Search for the cell housing the specified text and yield its (x, y) center coordinate. 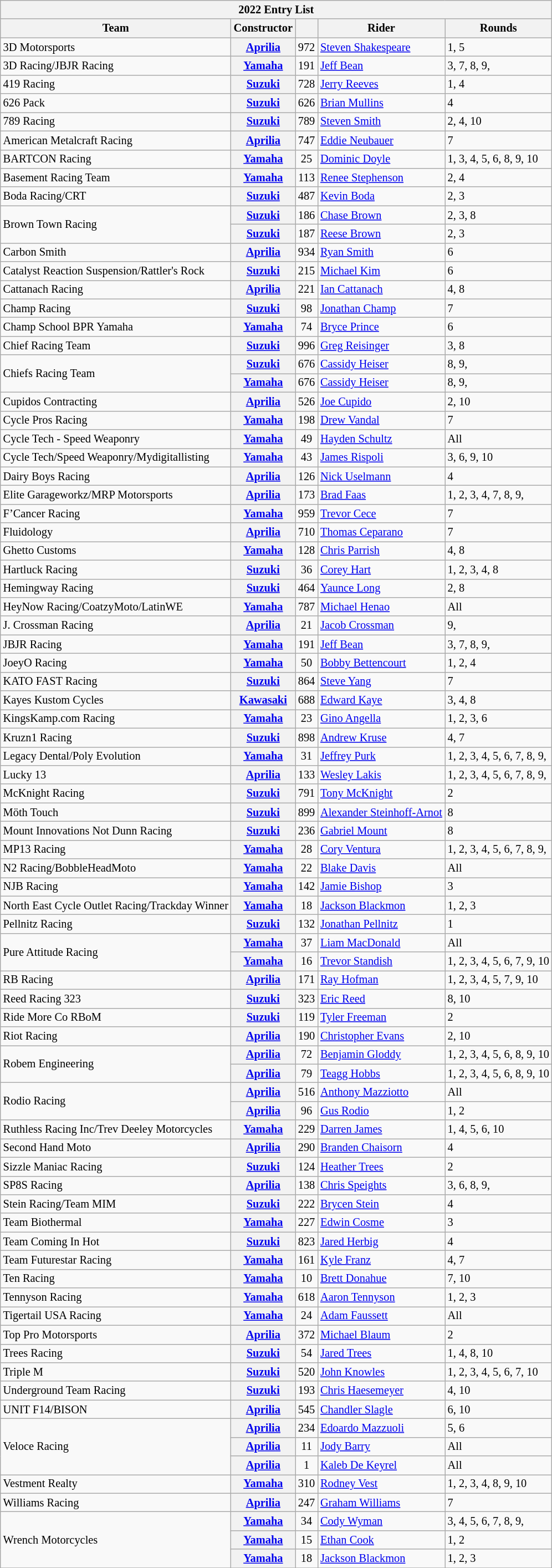
Mount Innovations Not Dunn Racing (116, 831)
Kruzn1 Racing (116, 737)
Reed Racing 323 (116, 999)
1, 2, 3, 4, 7, 8, 9, (499, 495)
823 (306, 1241)
Kawasaki (263, 700)
Greg Reisinger (381, 345)
198 (306, 420)
Rounds (499, 28)
Hayden Schultz (381, 439)
F’Cancer Racing (116, 513)
Brian Mullins (381, 103)
Triple M (116, 1372)
229 (306, 1129)
934 (306, 252)
Cattanach Racing (116, 289)
Dairy Boys Racing (116, 476)
KingsKamp.com Racing (116, 719)
520 (306, 1372)
290 (306, 1148)
7, 10 (499, 1279)
Carbon Smith (116, 252)
2, 8 (499, 588)
Möth Touch (116, 812)
Champ School BPR Yamaha (116, 327)
98 (306, 308)
190 (306, 1036)
2022 Entry List (276, 9)
Second Hand Moto (116, 1148)
996 (306, 345)
Christopher Evans (381, 1036)
Pure Attitude Racing (116, 951)
1, 2, 3, 4, 5, 6, 7, 9, 10 (499, 961)
Edward Kaye (381, 700)
37 (306, 943)
Cupidos Contracting (116, 401)
Catalyst Reaction Suspension/Rattler's Rock (116, 271)
79 (306, 1073)
787 (306, 607)
Jeffrey Purk (381, 756)
Eric Reed (381, 999)
Steven Smith (381, 121)
Tigertail USA Racing (116, 1316)
Champ Racing (116, 308)
John Knowles (381, 1372)
545 (306, 1409)
72 (306, 1055)
215 (306, 271)
626 Pack (116, 103)
Cody Wyman (381, 1521)
Nick Uselmann (381, 476)
50 (306, 663)
132 (306, 924)
BARTCON Racing (116, 159)
8, 10 (499, 999)
Jody Barry (381, 1447)
Trevor Cece (381, 513)
Ryan Smith (381, 252)
Joe Cupido (381, 401)
JoeyO Racing (116, 663)
Jamie Bishop (381, 887)
Jared Trees (381, 1353)
N2 Racing/BobbleHeadMoto (116, 868)
Blake Davis (381, 868)
1, 2, 4 (499, 663)
Kyle Franz (381, 1260)
23 (306, 719)
Chris Speights (381, 1185)
323 (306, 999)
310 (306, 1484)
North East Cycle Outlet Racing/Trackday Winner (116, 905)
SP8S Racing (116, 1185)
Jerry Reeves (381, 84)
KATO FAST Racing (116, 681)
516 (306, 1092)
864 (306, 681)
124 (306, 1167)
Andrew Kruse (381, 737)
Alexander Steinhoff-Arnot (381, 812)
1, 2, 3, 4, 8, 9, 10 (499, 1484)
Teagg Hobbs (381, 1073)
2, 3, 8 (499, 215)
3, 8 (499, 345)
Jared Herbig (381, 1241)
Ruthless Racing Inc/Trev Deeley Motorcycles (116, 1129)
Trees Racing (116, 1353)
Legacy Dental/Poly Evolution (116, 756)
Robem Engineering (116, 1063)
Steve Yang (381, 681)
173 (306, 495)
74 (306, 327)
Tennyson Racing (116, 1297)
1, 5 (499, 47)
171 (306, 980)
464 (306, 588)
Sizzle Maniac Racing (116, 1167)
31 (306, 756)
9, (499, 625)
113 (306, 177)
Reese Brown (381, 233)
Wesley Lakis (381, 775)
1, 2, 3, 6 (499, 719)
1, 4 (499, 84)
Team Futurestar Racing (116, 1260)
Jonathan Champ (381, 308)
Heather Trees (381, 1167)
126 (306, 476)
Ray Hofman (381, 980)
Team (116, 28)
Drew Vandal (381, 420)
3, 4, 5, 6, 7, 8, 9, (499, 1521)
Team Coming In Hot (116, 1241)
JBJR Racing (116, 644)
Vestment Realty (116, 1484)
Gus Rodio (381, 1111)
1, 4, 8, 10 (499, 1353)
247 (306, 1503)
Underground Team Racing (116, 1391)
Cory Ventura (381, 849)
221 (306, 289)
Rider (381, 28)
Chris Haesemeyer (381, 1391)
McKnight Racing (116, 793)
487 (306, 196)
UNIT F14/BISON (116, 1409)
618 (306, 1297)
Ian Cattanach (381, 289)
899 (306, 812)
Lucky 13 (116, 775)
Brad Faas (381, 495)
372 (306, 1335)
Benjamin Gloddy (381, 1055)
Adam Faussett (381, 1316)
Bryce Prince (381, 327)
2, 4, 10 (499, 121)
142 (306, 887)
11 (306, 1447)
Steven Shakespeare (381, 47)
133 (306, 775)
Rodio Racing (116, 1101)
Chief Racing Team (116, 345)
187 (306, 233)
Dominic Doyle (381, 159)
Fluidology (116, 532)
Michael Henao (381, 607)
Hemingway Racing (116, 588)
Ten Racing (116, 1279)
Anthony Mazziotto (381, 1092)
Jacob Crossman (381, 625)
49 (306, 439)
688 (306, 700)
Chiefs Racing Team (116, 374)
Riot Racing (116, 1036)
43 (306, 457)
Graham Williams (381, 1503)
1, 2, 3, 4, 8 (499, 569)
Kaleb De Keyrel (381, 1465)
5, 6 (499, 1428)
119 (306, 1017)
Chase Brown (381, 215)
15 (306, 1540)
Michael Blaum (381, 1335)
Hartluck Racing (116, 569)
Chandler Slagle (381, 1409)
128 (306, 551)
236 (306, 831)
Top Pro Motorsports (116, 1335)
626 (306, 103)
3, 6, 9, 10 (499, 457)
Bobby Bettencourt (381, 663)
Williams Racing (116, 1503)
Tony McKnight (381, 793)
Cycle Tech/Speed Weaponry/Mydigitallisting (116, 457)
54 (306, 1353)
710 (306, 532)
898 (306, 737)
J. Crossman Racing (116, 625)
Brycen Stein (381, 1204)
28 (306, 849)
Corey Hart (381, 569)
34 (306, 1521)
789 (306, 121)
Tyler Freeman (381, 1017)
Edwin Cosme (381, 1223)
Ghetto Customs (116, 551)
Liam MacDonald (381, 943)
6, 10 (499, 1409)
Ride More Co RBoM (116, 1017)
Jonathan Pellnitz (381, 924)
419 Racing (116, 84)
Basement Racing Team (116, 177)
1, 4, 5, 6, 10 (499, 1129)
728 (306, 84)
186 (306, 215)
22 (306, 868)
MP13 Racing (116, 849)
21 (306, 625)
193 (306, 1391)
Cycle Pros Racing (116, 420)
Wrench Motorcycles (116, 1539)
222 (306, 1204)
Elite Garageworkz/MRP Motorsports (116, 495)
227 (306, 1223)
36 (306, 569)
3D Motorsports (116, 47)
4, 10 (499, 1391)
16 (306, 961)
161 (306, 1260)
526 (306, 401)
Renee Stephenson (381, 177)
Boda Racing/CRT (116, 196)
25 (306, 159)
3, 4, 8 (499, 700)
RB Racing (116, 980)
96 (306, 1111)
1, 2, 3, 4, 5, 7, 9, 10 (499, 980)
234 (306, 1428)
791 (306, 793)
Cycle Tech - Speed Weaponry (116, 439)
Pellnitz Racing (116, 924)
Team Biothermal (116, 1223)
1, 2, 3, 4, 5, 6, 7, 10 (499, 1372)
Ethan Cook (381, 1540)
959 (306, 513)
Gabriel Mount (381, 831)
972 (306, 47)
24 (306, 1316)
2, 4 (499, 177)
789 Racing (116, 121)
747 (306, 140)
Thomas Ceparano (381, 532)
Veloce Racing (116, 1446)
Yaunce Long (381, 588)
1, 3, 4, 5, 6, 8, 9, 10 (499, 159)
Aaron Tennyson (381, 1297)
Stein Racing/Team MIM (116, 1204)
Brown Town Racing (116, 224)
3, 6, 8, 9, (499, 1185)
Kayes Kustom Cycles (116, 700)
Chris Parrish (381, 551)
Rodney Vest (381, 1484)
NJB Racing (116, 887)
Kevin Boda (381, 196)
Michael Kim (381, 271)
Darren James (381, 1129)
Trevor Standish (381, 961)
James Rispoli (381, 457)
138 (306, 1185)
Branden Chaisorn (381, 1148)
Brett Donahue (381, 1279)
Edoardo Mazzuoli (381, 1428)
Gino Angella (381, 719)
HeyNow Racing/CoatzyMoto/LatinWE (116, 607)
3D Racing/JBJR Racing (116, 65)
Constructor (263, 28)
Eddie Neubauer (381, 140)
American Metalcraft Racing (116, 140)
10 (306, 1279)
